Capture the cell that displays the provided text and extract its [X, Y] central coordinate. 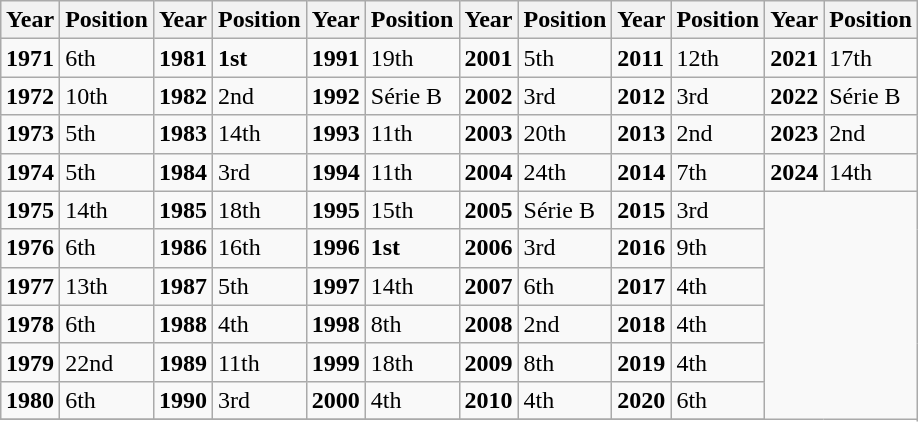
1998 [336, 324]
2011 [642, 58]
10th [107, 96]
19th [412, 58]
1989 [182, 362]
1985 [182, 210]
2009 [488, 362]
1994 [336, 172]
2018 [642, 324]
1987 [182, 286]
1983 [182, 134]
2012 [642, 96]
2021 [794, 58]
12th [718, 58]
2019 [642, 362]
2024 [794, 172]
2001 [488, 58]
2013 [642, 134]
2010 [488, 400]
1976 [30, 248]
13th [107, 286]
1972 [30, 96]
2006 [488, 248]
1974 [30, 172]
1978 [30, 324]
2000 [336, 400]
1999 [336, 362]
2014 [642, 172]
20th [565, 134]
1981 [182, 58]
1992 [336, 96]
1982 [182, 96]
2016 [642, 248]
2004 [488, 172]
1971 [30, 58]
9th [718, 248]
16th [259, 248]
1975 [30, 210]
2020 [642, 400]
7th [718, 172]
2015 [642, 210]
1988 [182, 324]
1980 [30, 400]
22nd [107, 362]
1993 [336, 134]
2007 [488, 286]
2005 [488, 210]
1991 [336, 58]
2017 [642, 286]
24th [565, 172]
1997 [336, 286]
1984 [182, 172]
2002 [488, 96]
1990 [182, 400]
2003 [488, 134]
2023 [794, 134]
1996 [336, 248]
1973 [30, 134]
15th [412, 210]
2008 [488, 324]
1979 [30, 362]
1995 [336, 210]
17th [871, 58]
2022 [794, 96]
1986 [182, 248]
1977 [30, 286]
